From the cell containing the given text, extract its center point as [x, y] coordinate. 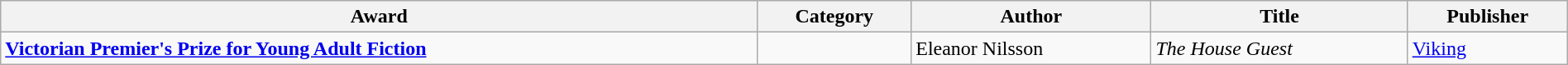
Viking [1487, 48]
Category [834, 17]
Author [1031, 17]
The House Guest [1279, 48]
Eleanor Nilsson [1031, 48]
Title [1279, 17]
Publisher [1487, 17]
Victorian Premier's Prize for Young Adult Fiction [379, 48]
Award [379, 17]
